Pinpoint the cell where the given text exists, returning its (X, Y) midpoint coordinate. 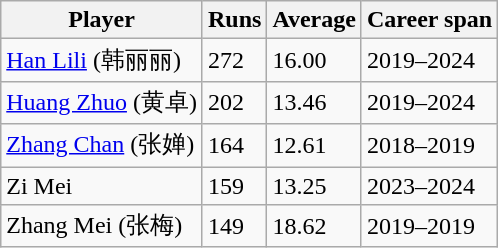
12.61 (314, 146)
Huang Zhuo (黄卓) (102, 102)
13.25 (314, 185)
2023–2024 (429, 185)
2018–2019 (429, 146)
Zi Mei (102, 185)
202 (234, 102)
Zhang Chan (张婵) (102, 146)
272 (234, 60)
18.62 (314, 226)
Runs (234, 20)
159 (234, 185)
13.46 (314, 102)
Han Lili (韩丽丽) (102, 60)
16.00 (314, 60)
Zhang Mei (张梅) (102, 226)
149 (234, 226)
164 (234, 146)
Average (314, 20)
Career span (429, 20)
Player (102, 20)
2019–2019 (429, 226)
